Scan for the cell matching the given text and deliver its [X, Y] coordinate at center. 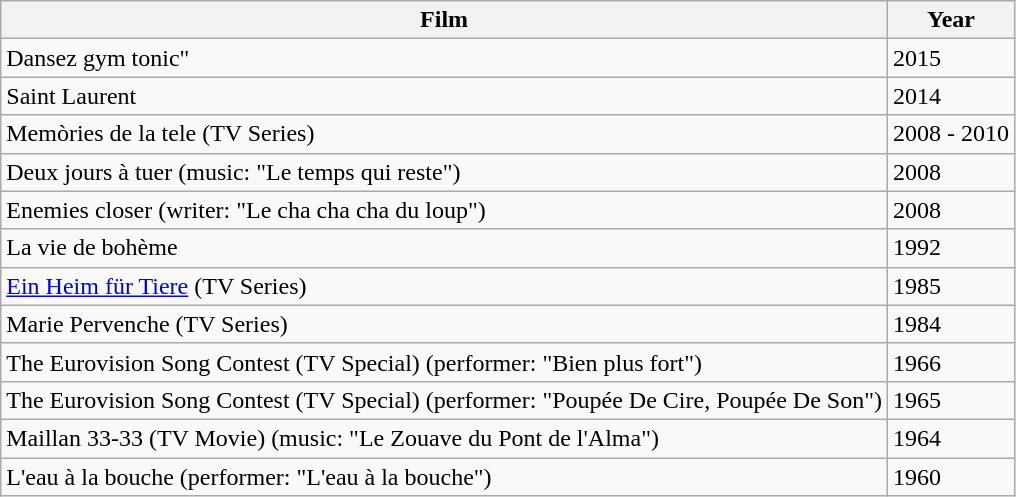
The Eurovision Song Contest (TV Special) (performer: "Bien plus fort") [444, 362]
2008 - 2010 [950, 134]
Deux jours à tuer (music: "Le temps qui reste") [444, 172]
La vie de bohème [444, 248]
2014 [950, 96]
Year [950, 20]
2015 [950, 58]
The Eurovision Song Contest (TV Special) (performer: "Poupée De Cire, Poupée De Son") [444, 400]
Film [444, 20]
1965 [950, 400]
L'eau à la bouche (performer: "L'eau à la bouche") [444, 477]
1960 [950, 477]
1984 [950, 324]
Maillan 33-33 (TV Movie) (music: "Le Zouave du Pont de l'Alma") [444, 438]
Saint Laurent [444, 96]
1966 [950, 362]
Enemies closer (writer: "Le cha cha cha du loup") [444, 210]
Marie Pervenche (TV Series) [444, 324]
1964 [950, 438]
Memòries de la tele (TV Series) [444, 134]
Dansez gym tonic" [444, 58]
1992 [950, 248]
Ein Heim für Tiere (TV Series) [444, 286]
1985 [950, 286]
